Capture the cell that displays the provided text and extract its [x, y] central coordinate. 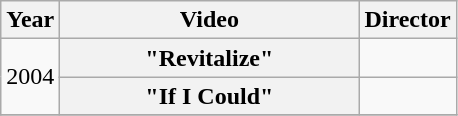
Video [210, 20]
"Revitalize" [210, 58]
Year [30, 20]
Director [408, 20]
2004 [30, 77]
"If I Could" [210, 96]
